Output the [X, Y] coordinate of the center of the cell containing the given text.  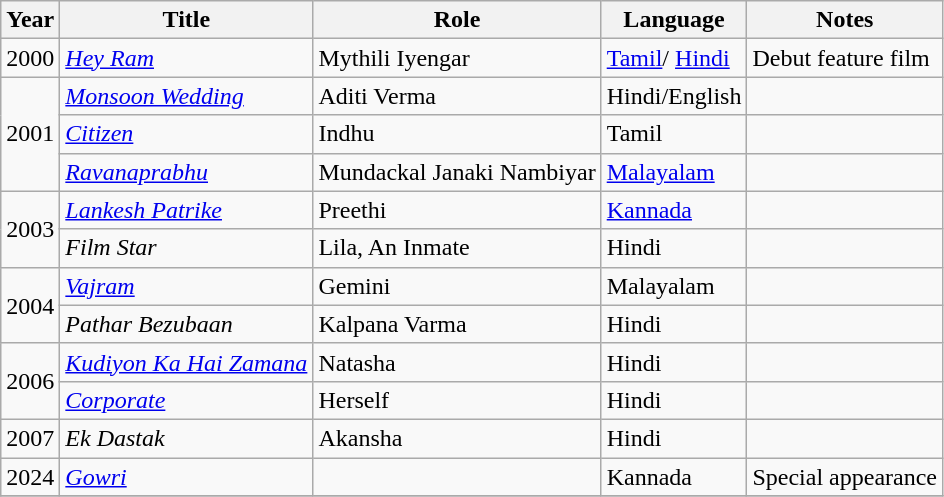
Special appearance [845, 477]
Tamil [674, 134]
Tamil/ Hindi [674, 58]
Notes [845, 20]
Kalpana Varma [457, 324]
Ravanaprabhu [186, 172]
2001 [30, 134]
Hindi/English [674, 96]
Mundackal Janaki Nambiyar [457, 172]
2024 [30, 477]
Film Star [186, 248]
Vajram [186, 286]
Pathar Bezubaan [186, 324]
Year [30, 20]
Hey Ram [186, 58]
Preethi [457, 210]
Role [457, 20]
Natasha [457, 362]
2000 [30, 58]
Akansha [457, 438]
Title [186, 20]
Kudiyon Ka Hai Zamana [186, 362]
Indhu [457, 134]
Lankesh Patrike [186, 210]
Aditi Verma [457, 96]
2006 [30, 381]
Language [674, 20]
Lila, An Inmate [457, 248]
2004 [30, 305]
Ek Dastak [186, 438]
Herself [457, 400]
Gowri [186, 477]
Debut feature film [845, 58]
Mythili Iyengar [457, 58]
Monsoon Wedding [186, 96]
Citizen [186, 134]
Corporate [186, 400]
2007 [30, 438]
Gemini [457, 286]
2003 [30, 229]
